Locate the cell with the specified text and output its [x, y] center coordinate. 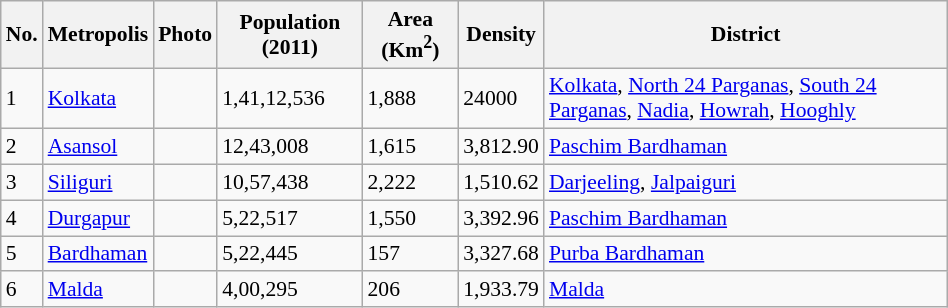
5 [22, 254]
Darjeeling, Jalpaiguri [746, 183]
1,41,12,536 [290, 98]
Durgapur [98, 218]
Asansol [98, 147]
24000 [501, 98]
Photo [185, 34]
206 [410, 290]
Bardhaman [98, 254]
Kolkata, North 24 Parganas, South 24 Parganas, Nadia, Howrah, Hooghly [746, 98]
12,43,008 [290, 147]
1,510.62 [501, 183]
1 [22, 98]
2,222 [410, 183]
2 [22, 147]
Metropolis [98, 34]
3,812.90 [501, 147]
Purba Bardhaman [746, 254]
3,392.96 [501, 218]
1,933.79 [501, 290]
4,00,295 [290, 290]
3 [22, 183]
4 [22, 218]
5,22,445 [290, 254]
Area (Km2) [410, 34]
5,22,517 [290, 218]
1,550 [410, 218]
No. [22, 34]
District [746, 34]
Density [501, 34]
1,615 [410, 147]
157 [410, 254]
3,327.68 [501, 254]
Kolkata [98, 98]
Population (2011) [290, 34]
10,57,438 [290, 183]
Siliguri [98, 183]
1,888 [410, 98]
6 [22, 290]
